Locate the cell with the specified text and output its (x, y) center coordinate. 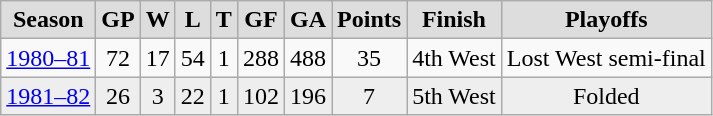
1981–82 (48, 96)
17 (158, 58)
3 (158, 96)
Folded (606, 96)
4th West (454, 58)
Points (370, 20)
196 (308, 96)
L (192, 20)
288 (260, 58)
54 (192, 58)
22 (192, 96)
Finish (454, 20)
GP (118, 20)
72 (118, 58)
7 (370, 96)
488 (308, 58)
35 (370, 58)
102 (260, 96)
5th West (454, 96)
Lost West semi-final (606, 58)
T (224, 20)
W (158, 20)
GA (308, 20)
Season (48, 20)
Playoffs (606, 20)
GF (260, 20)
1980–81 (48, 58)
26 (118, 96)
